Detect which cell encompasses the target text, then output its (X, Y) center coordinate. 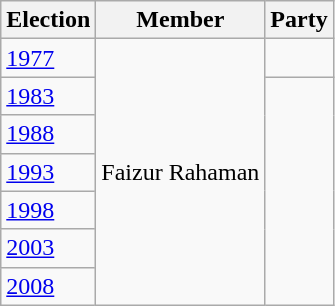
2003 (48, 248)
1988 (48, 134)
1977 (48, 58)
Party (299, 20)
Faizur Rahaman (180, 172)
1998 (48, 210)
Election (48, 20)
1983 (48, 96)
1993 (48, 172)
Member (180, 20)
2008 (48, 286)
